Find where the given text appears and provide that cell's center as [X, Y] coordinate. 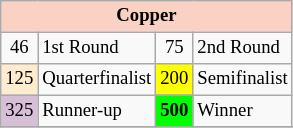
75 [174, 48]
Copper [146, 16]
500 [174, 112]
Winner [242, 112]
Semifinalist [242, 80]
325 [20, 112]
200 [174, 80]
Quarterfinalist [97, 80]
1st Round [97, 48]
46 [20, 48]
Runner-up [97, 112]
2nd Round [242, 48]
125 [20, 80]
